Identify which cell holds the provided text, then report its (x, y) central coordinate. 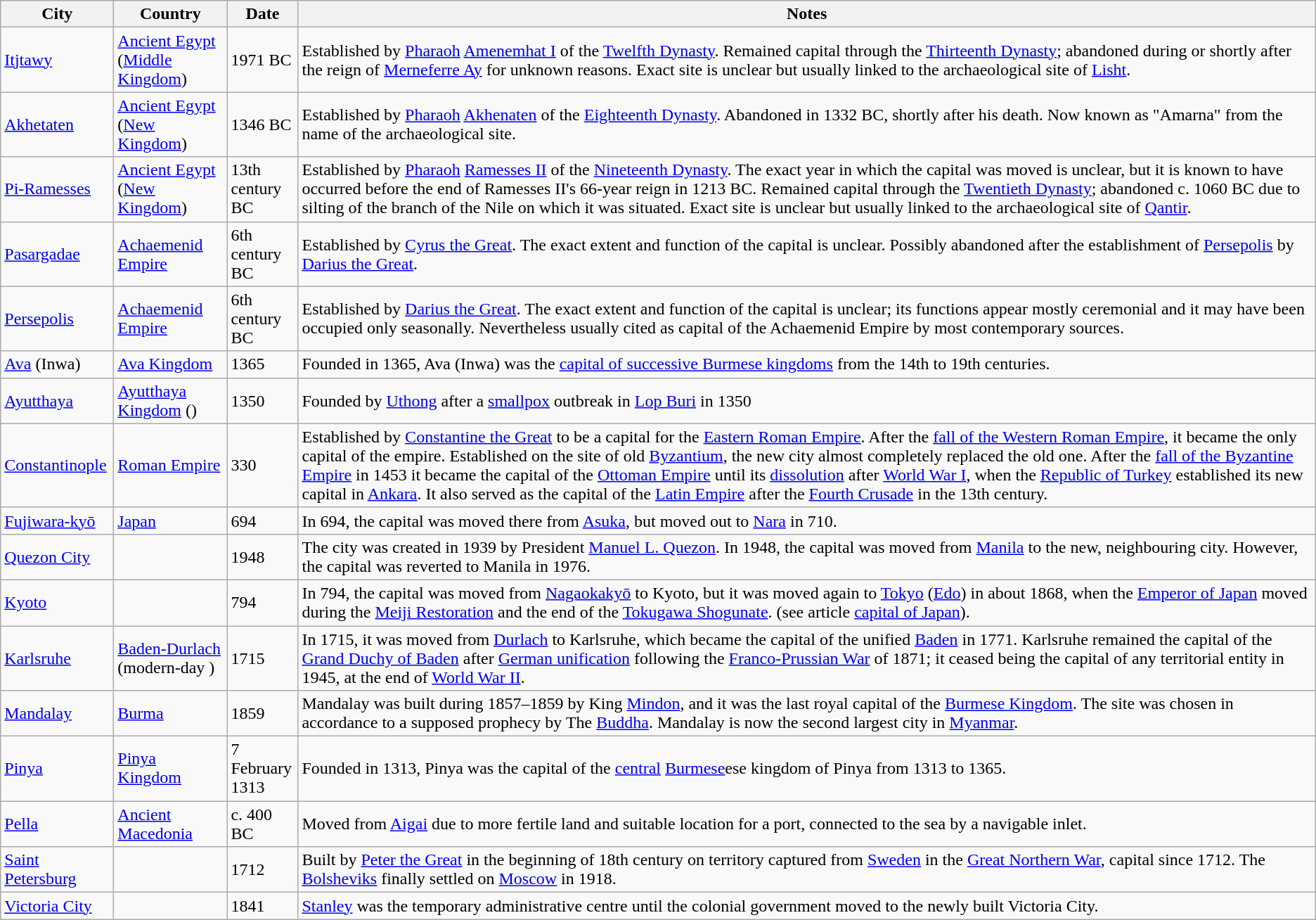
694 (263, 520)
1712 (263, 869)
Founded in 1313, Pinya was the capital of the central Burmeseese kingdom of Pinya from 1313 to 1365. (807, 769)
Stanley was the temporary administrative centre until the colonial government moved to the newly built Victoria City. (807, 906)
Burma (170, 713)
Japan (170, 520)
Notes (807, 14)
1365 (263, 364)
Akhetaten (58, 124)
Moved from Aigai due to more fertile land and suitable location for a port, connected to the sea by a navigable inlet. (807, 824)
Founded by Uthong after a smallpox outbreak in Lop Buri in 1350 (807, 401)
1971 BC (263, 60)
794 (263, 602)
Fujiwara-kyō (58, 520)
Constantinople (58, 466)
Ava Kingdom (170, 364)
Victoria City (58, 906)
1948 (263, 557)
1841 (263, 906)
Baden-Durlach (modern-day ) (170, 658)
7 February 1313 (263, 769)
1346 BC (263, 124)
Kyoto (58, 602)
Pella (58, 824)
Date (263, 14)
Pasargadae (58, 254)
Saint Petersburg (58, 869)
c. 400 BC (263, 824)
13th century BC (263, 189)
Founded in 1365, Ava (Inwa) was the capital of successive Burmese kingdoms from the 14th to 19th centuries. (807, 364)
1715 (263, 658)
Itjtawy (58, 60)
Pinya (58, 769)
Pi-Ramesses (58, 189)
Ayutthaya Kingdom () (170, 401)
Country (170, 14)
1859 (263, 713)
Quezon City (58, 557)
Persepolis (58, 319)
Roman Empire (170, 466)
Pinya Kingdom (170, 769)
Ayutthaya (58, 401)
1350 (263, 401)
Ancient Egypt (Middle Kingdom) (170, 60)
Ava (Inwa) (58, 364)
Ancient Macedonia (170, 824)
Karlsruhe (58, 658)
330 (263, 466)
City (58, 14)
Mandalay (58, 713)
In 694, the capital was moved there from Asuka, but moved out to Nara in 710. (807, 520)
